Detect which cell encompasses the target text, then output its (X, Y) center coordinate. 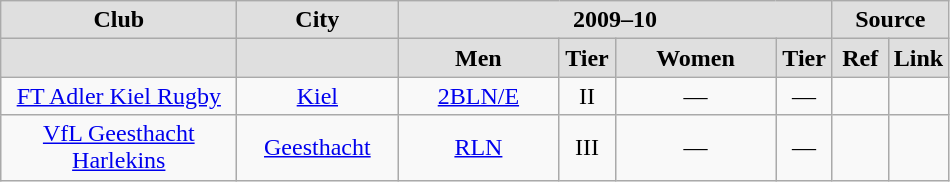
VfL Geesthacht Harlekins (119, 148)
Kiel (318, 96)
Ref (860, 58)
III (587, 148)
2BLN/E (478, 96)
Women (696, 58)
Link (918, 58)
FT Adler Kiel Rugby (119, 96)
Source (890, 20)
RLN (478, 148)
Geesthacht (318, 148)
Club (119, 20)
City (318, 20)
II (587, 96)
Men (478, 58)
2009–10 (615, 20)
